Output the [x, y] coordinate of the center of the cell containing the given text.  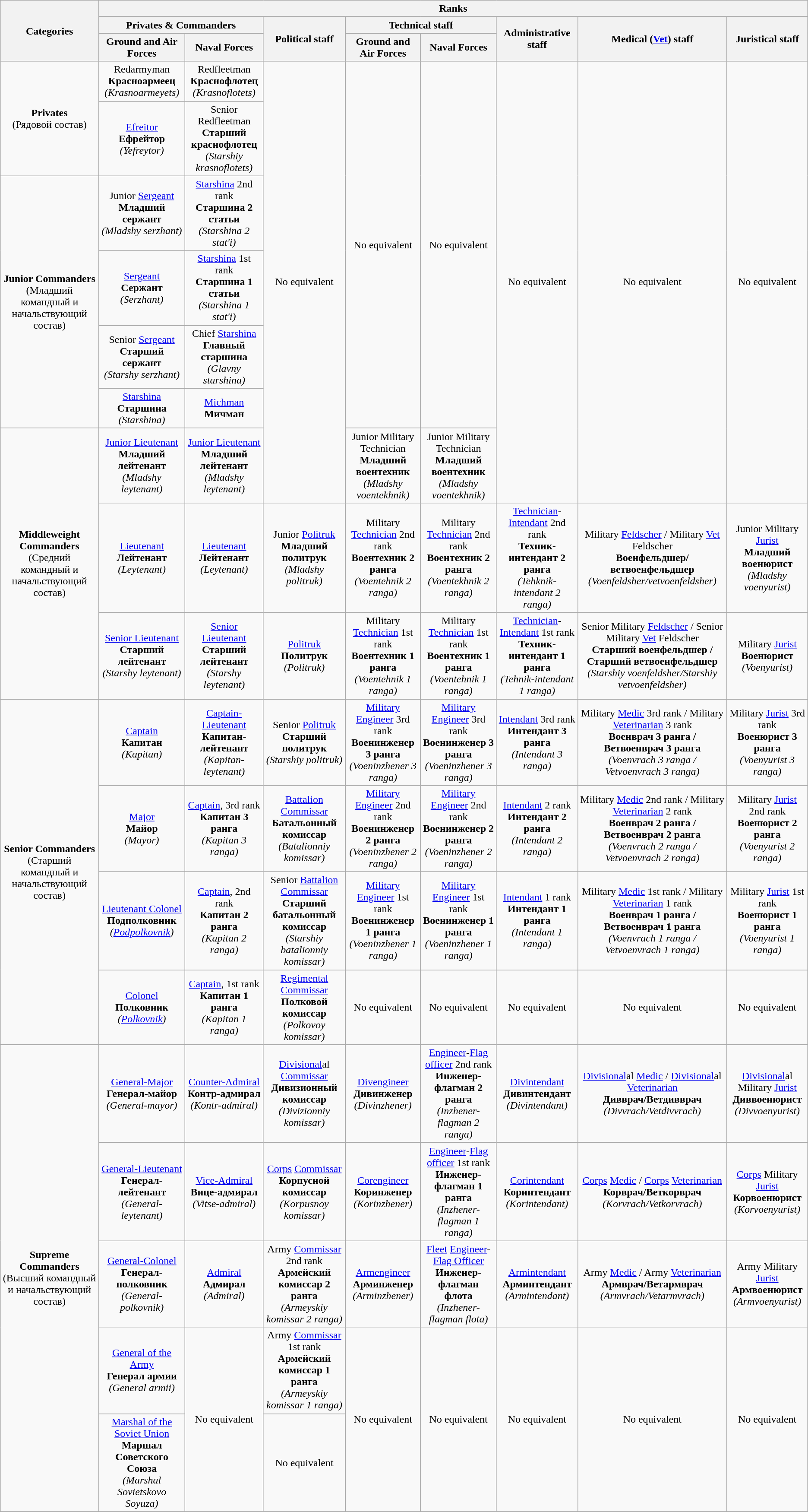
Army Military JuristАрмвоенюрист(Armvoenyurist) [767, 1284]
Military Medic 2nd rank / Military Veterinarian 2 rankВоенврач 2 ранга / Ветвоенврач 2 ранга(Voenvrach 2 ranga / Vetvoenvrach 2 ranga) [653, 829]
Military Feldscher / Military Vet FeldscherВоенфельдшер/ветвоенфельдшер(Voenfeldsher/vetvoenfeldsher) [653, 558]
Intendant 1 rankИнтендант 1 ранга(Intendant 1 ranga) [537, 921]
CorengineerКоринженер(Korinzhener) [383, 1192]
MajorМайор(Mayor) [142, 829]
Senior Battalion CommissarСтарший батальонный комиссар(Starshiy batalionniy komissar) [305, 921]
MichmanМичман [224, 408]
Middleweight Commanders(Средний командный и начальствующий состав) [50, 563]
Captain, 3rd rankКапитан 3 ранга(Kapitan 3 ranga) [224, 829]
Military Jurist 2nd rankВоенюрист 2 ранга(Voenyurist 2 ranga) [767, 829]
Battalion CommissarБатальонный комиссар(Batalionniy komissar) [305, 829]
Army Medic / Army VeterinarianАрмврач/Ветармврач(Armvrach/Vetarmvrach) [653, 1284]
ArmintendantАрминтендант(Armintendant) [537, 1284]
General of the ArmyГенерал армии(General armii) [142, 1370]
Army Commissar 1st rankАрмейский комиссар 1 ранга(Armeyskiy komissar 1 ranga) [305, 1370]
AdmiralАдмирал(Admiral) [224, 1284]
CaptainКапитан(Kapitan) [142, 742]
Corps Medic / Corps VeterinarianКорврач/Веткорврач(Korvrach/Vetkorvrach) [653, 1192]
Military Jurist 1st rankВоенюрист 1 ранга(Voenyurist 1 ranga) [767, 921]
General-LieutenantГенерал-лейтенант(General-leytenant) [142, 1192]
EfreitorЕфрейтор(Yefreytor) [142, 138]
Divisionalal Medic / Divisionalal VeterinarianДивврач/Ветдивврач(Divvrach/Vetdivvrach) [653, 1094]
Privates(Рядовой состав) [50, 118]
ColonelПолковник(Polkovnik) [142, 1007]
SergeantСержант(Serzhant) [142, 288]
Senior PolitrukСтарший политрук(Starshiy politruk) [305, 742]
Divisionalal CommissarДивизионный комиссар(Divizionniy komissar) [305, 1094]
Captain, 2nd rankКапитан 2 ранга(Kapitan 2 ranga) [224, 921]
Military Technician 2nd rankВоентехник 2 ранга(Voentehnik 2 ranga) [383, 558]
Corps Military JuristКорвоенюрист(Korvoenyurist) [767, 1192]
Military Medic 1st rank / Military Veterinarian 1 rankВоенврач 1 ранга / Ветвоенврач 1 ранга(Voenvrach 1 ranga / Vetvoenvrach 1 ranga) [653, 921]
Medical (Vet) staff [653, 39]
Military Jurist 3rd rankВоенюрист 3 ранга(Voenyurist 3 ranga) [767, 742]
DivintendantДивинтендант(Divintendant) [537, 1094]
Intendant 2 rankИнтендант 2 ранга(Intendant 2 ranga) [537, 829]
Marshal of the Soviet UnionМаршал Советского Союза(Marshal Sovietskovo Soyuza) [142, 1462]
PolitrukПолитрук(Politruk) [305, 656]
Lieutenant ColonelПодполковник(Podpolkovnik) [142, 921]
Regimental CommissarПолковой комиссар(Polkovoy komissar) [305, 1007]
General-MajorГенерал-майор(General-mayor) [142, 1094]
Divisionalal Military JuristДиввоенюрист(Divvoenyurist) [767, 1094]
Junior PolitrukМладший политрук(Mladshy politruk) [305, 558]
Captain, 1st rankКапитан 1 ранга(Kapitan 1 ranga) [224, 1007]
Junior Сommanders(Младший командный и начальствующий состав) [50, 302]
Counter-AdmiralКонтр-адмирал(Kontr-admiral) [224, 1094]
Ranks [453, 9]
Senior RedfleetmanСтарший краснофлотец(Starshiy krasnoflotets) [224, 138]
RedarmymanКрасноармеец(Krasnoarmeyets) [142, 81]
Categories [50, 31]
Military Medic 3rd rank / Military Veterinarian 3 rankВоенврач 3 ранга / Ветвоенврач 3 ранга(Voenvrach 3 ranga / Vetvoenvrach 3 ranga) [653, 742]
Administrative staff [537, 39]
Juristical staff [767, 39]
StarshinaСтаршина(Starshina) [142, 408]
Chief StarshinaГлавный старшина(Glavny starshina) [224, 357]
Supreme Commanders(Высший командный и начальствующий состав) [50, 1278]
Military JuristВоенюрист(Voenyurist) [767, 656]
Captain-LieutenantКапитан-лейтенант(Kapitan-leytenant) [224, 742]
Technical staff [421, 25]
DivengineerДивинженер(Divinzhener) [383, 1094]
Senior SergeantСтарший сержант(Starshy serzhant) [142, 357]
Senior Commanders(Старший командный и начальствующий состав) [50, 872]
Technician-Intendant 1st rankТехник-интендант 1 ранга(Tehnik-intendant 1 ranga) [537, 656]
Engineer-Flag officer 2nd rankИнженер-флагман 2 ранга(Inzhener-flagman 2 ranga) [458, 1094]
Technician-Intendant 2nd rankТехник-интендант 2 ранга(Tehknik-intendant 2 ranga) [537, 558]
Junior SergeantМладший сержант(Mladshy serzhant) [142, 213]
Fleet Engineer-Flag OfficerИнженер-флагман флота(Inzhener-flagman flota) [458, 1284]
Army Commissar 2nd rankАрмейский комиссар 2 ранга(Armeyskiy komissar 2 ranga) [305, 1284]
Starshina 1st rankСтаршина 1 статьи(Starshina 1 stat'i) [224, 288]
Intendant 3rd rankИнтендант 3 ранга(Intendant 3 ranga) [537, 742]
ArmengineerАрминженер(Arminzhener) [383, 1284]
Junior Military JuristМладший военюрист(Mladshy voenyurist) [767, 558]
General-ColonelГенерал-полковник(General-polkovnik) [142, 1284]
Engineer-Flag officer 1st rankИнженер-флагман 1 ранга(Inzhener-flagman 1 ranga) [458, 1192]
Military Technician 2nd rankВоентехник 2 ранга(Voentekhnik 2 ranga) [458, 558]
Privates & Commanders [180, 25]
Vice-AdmiralВице-адмирал(Vitse-admiral) [224, 1192]
Political staff [305, 39]
Starshina 2nd rankСтаршина 2 статьи(Starshina 2 stat'i) [224, 213]
CorintendantКоринтендант(Korintendant) [537, 1192]
RedfleetmanКраснофлотец(Krasnoflotets) [224, 81]
Corps CommissarКорпусной комиссар(Korpusnoy komissar) [305, 1192]
